Capture the cell that displays the provided text and extract its [X, Y] central coordinate. 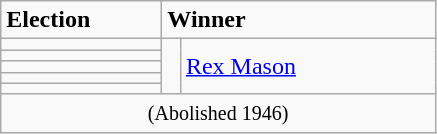
Winner [299, 20]
(Abolished 1946) [218, 113]
Election [82, 20]
Rex Mason [308, 66]
